Output the (X, Y) coordinate of the center of the cell containing the given text.  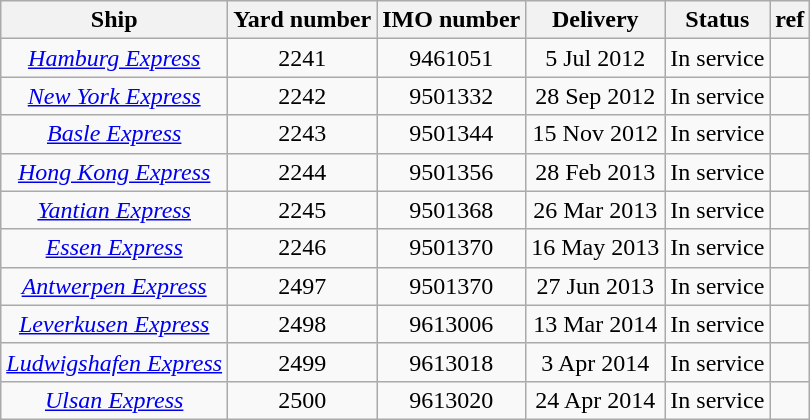
Ulsan Express (114, 400)
Basle Express (114, 134)
Ship (114, 20)
9613020 (452, 400)
Leverkusen Express (114, 324)
16 May 2013 (596, 248)
Ludwigshafen Express (114, 362)
Yard number (302, 20)
28 Sep 2012 (596, 96)
New York Express (114, 96)
9501368 (452, 210)
2498 (302, 324)
3 Apr 2014 (596, 362)
9501332 (452, 96)
2241 (302, 58)
Yantian Express (114, 210)
5 Jul 2012 (596, 58)
9501344 (452, 134)
2244 (302, 172)
15 Nov 2012 (596, 134)
27 Jun 2013 (596, 286)
2243 (302, 134)
Essen Express (114, 248)
Antwerpen Express (114, 286)
Status (718, 20)
24 Apr 2014 (596, 400)
2499 (302, 362)
Delivery (596, 20)
2245 (302, 210)
IMO number (452, 20)
Hong Kong Express (114, 172)
2497 (302, 286)
2246 (302, 248)
Hamburg Express (114, 58)
9613006 (452, 324)
26 Mar 2013 (596, 210)
28 Feb 2013 (596, 172)
9501356 (452, 172)
ref (790, 20)
13 Mar 2014 (596, 324)
2242 (302, 96)
2500 (302, 400)
9461051 (452, 58)
9613018 (452, 362)
